Output the (X, Y) coordinate of the center of the cell containing the given text.  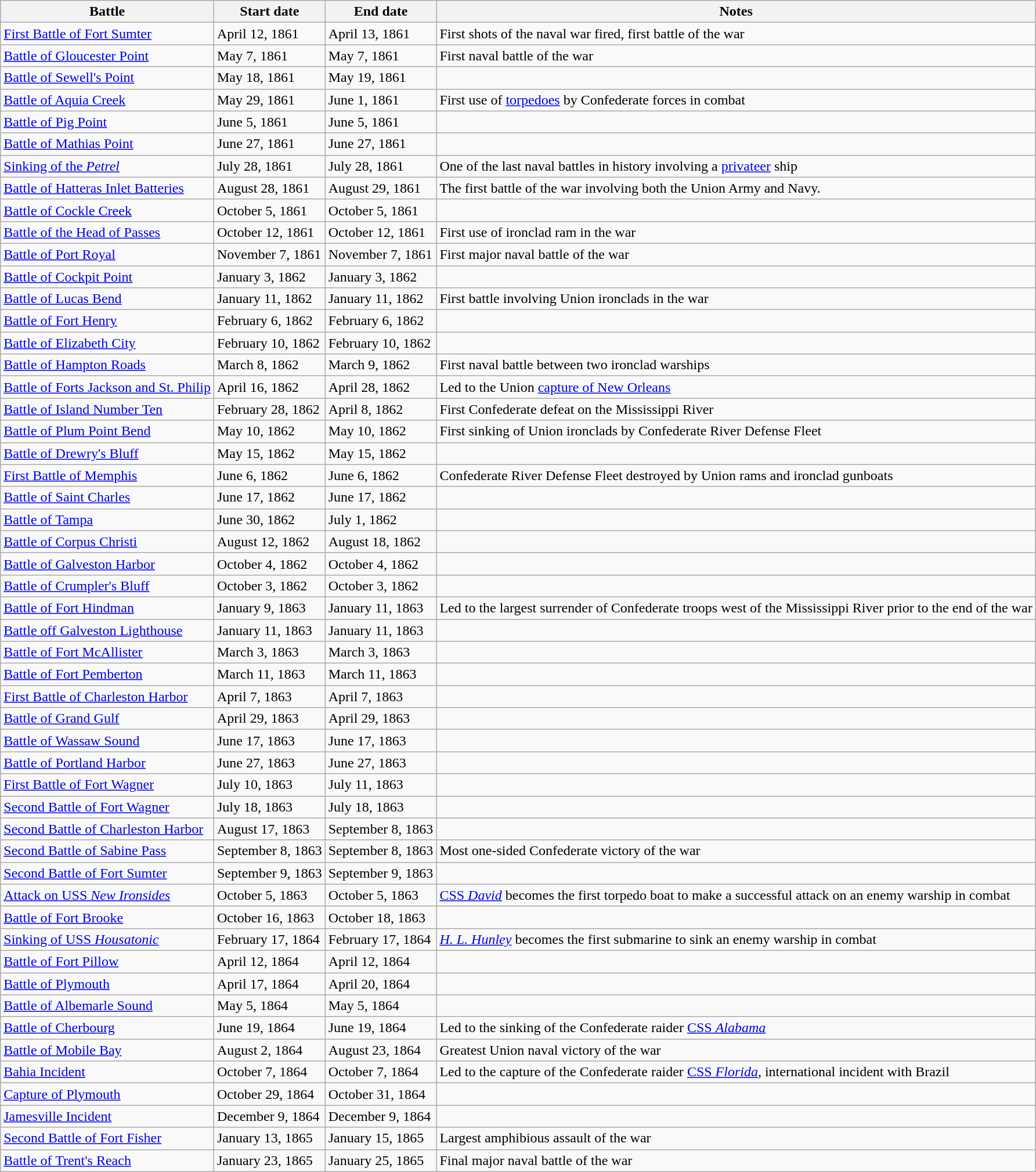
Capture of Plymouth (107, 1094)
First sinking of Union ironclads by Confederate River Defense Fleet (736, 431)
Led to the sinking of the Confederate raider CSS Alabama (736, 1028)
First Battle of Fort Sumter (107, 34)
April 13, 1861 (381, 34)
CSS David becomes the first torpedo boat to make a successful attack on an enemy warship in combat (736, 895)
Battle of Tampa (107, 520)
April 20, 1864 (381, 984)
Battle off Galveston Lighthouse (107, 630)
Battle (107, 12)
April 8, 1862 (381, 409)
Battle of the Head of Passes (107, 232)
Battle of Portland Harbor (107, 763)
Battle of Mathias Point (107, 144)
First naval battle between two ironclad warships (736, 365)
February 28, 1862 (269, 409)
First use of torpedoes by Confederate forces in combat (736, 100)
January 25, 1865 (381, 1160)
Greatest Union naval victory of the war (736, 1050)
August 17, 1863 (269, 829)
October 18, 1863 (381, 917)
April 16, 1862 (269, 387)
First Battle of Charleston Harbor (107, 697)
Bahia Incident (107, 1072)
Second Battle of Fort Wagner (107, 807)
Battle of Fort Hindman (107, 608)
Battle of Port Royal (107, 254)
Sinking of USS Housatonic (107, 939)
Second Battle of Sabine Pass (107, 851)
June 30, 1862 (269, 520)
Notes (736, 12)
April 28, 1862 (381, 387)
Second Battle of Fort Fisher (107, 1138)
Battle of Lucas Bend (107, 299)
Battle of Crumpler's Bluff (107, 586)
Battle of Cockpit Point (107, 277)
Second Battle of Charleston Harbor (107, 829)
Jamesville Incident (107, 1116)
Battle of Sewell's Point (107, 78)
One of the last naval battles in history involving a privateer ship (736, 166)
Battle of Albemarle Sound (107, 1006)
Battle of Fort Henry (107, 321)
Battle of Fort Pillow (107, 961)
June 1, 1861 (381, 100)
Battle of Saint Charles (107, 497)
March 8, 1862 (269, 365)
May 19, 1861 (381, 78)
May 18, 1861 (269, 78)
Battle of Grand Gulf (107, 719)
October 29, 1864 (269, 1094)
May 29, 1861 (269, 100)
March 9, 1862 (381, 365)
Sinking of the Petrel (107, 166)
April 17, 1864 (269, 984)
First major naval battle of the war (736, 254)
January 13, 1865 (269, 1138)
First use of ironclad ram in the war (736, 232)
First battle involving Union ironclads in the war (736, 299)
Battle of Fort Brooke (107, 917)
January 15, 1865 (381, 1138)
Second Battle of Fort Sumter (107, 873)
Largest amphibious assault of the war (736, 1138)
Battle of Aquia Creek (107, 100)
Led to the largest surrender of Confederate troops west of the Mississippi River prior to the end of the war (736, 608)
July 1, 1862 (381, 520)
Battle of Plymouth (107, 984)
April 12, 1861 (269, 34)
Attack on USS New Ironsides (107, 895)
Battle of Mobile Bay (107, 1050)
End date (381, 12)
Battle of Hatteras Inlet Batteries (107, 188)
August 12, 1862 (269, 542)
First Battle of Fort Wagner (107, 785)
Battle of Fort McAllister (107, 652)
August 23, 1864 (381, 1050)
August 29, 1861 (381, 188)
Battle of Fort Pemberton (107, 675)
Start date (269, 12)
First shots of the naval war fired, first battle of the war (736, 34)
Battle of Elizabeth City (107, 343)
January 9, 1863 (269, 608)
Battle of Drewry's Bluff (107, 453)
Battle of Cockle Creek (107, 210)
Final major naval battle of the war (736, 1160)
Led to the capture of the Confederate raider CSS Florida, international incident with Brazil (736, 1072)
Battle of Hampton Roads (107, 365)
October 16, 1863 (269, 917)
Confederate River Defense Fleet destroyed by Union rams and ironclad gunboats (736, 475)
H. L. Hunley becomes the first submarine to sink an enemy warship in combat (736, 939)
Battle of Cherbourg (107, 1028)
Battle of Forts Jackson and St. Philip (107, 387)
Battle of Plum Point Bend (107, 431)
January 23, 1865 (269, 1160)
Battle of Island Number Ten (107, 409)
August 2, 1864 (269, 1050)
Most one-sided Confederate victory of the war (736, 851)
August 28, 1861 (269, 188)
Battle of Pig Point (107, 122)
August 18, 1862 (381, 542)
Battle of Galveston Harbor (107, 564)
Battle of Gloucester Point (107, 56)
Led to the Union capture of New Orleans (736, 387)
First Confederate defeat on the Mississippi River (736, 409)
July 11, 1863 (381, 785)
First Battle of Memphis (107, 475)
The first battle of the war involving both the Union Army and Navy. (736, 188)
October 31, 1864 (381, 1094)
Battle of Corpus Christi (107, 542)
July 10, 1863 (269, 785)
First naval battle of the war (736, 56)
Battle of Wassaw Sound (107, 741)
Battle of Trent's Reach (107, 1160)
